Capture the cell that displays the provided text and extract its (x, y) central coordinate. 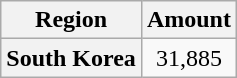
South Korea (72, 58)
Amount (188, 20)
31,885 (188, 58)
Region (72, 20)
